From the cell containing the given text, extract its center point as [x, y] coordinate. 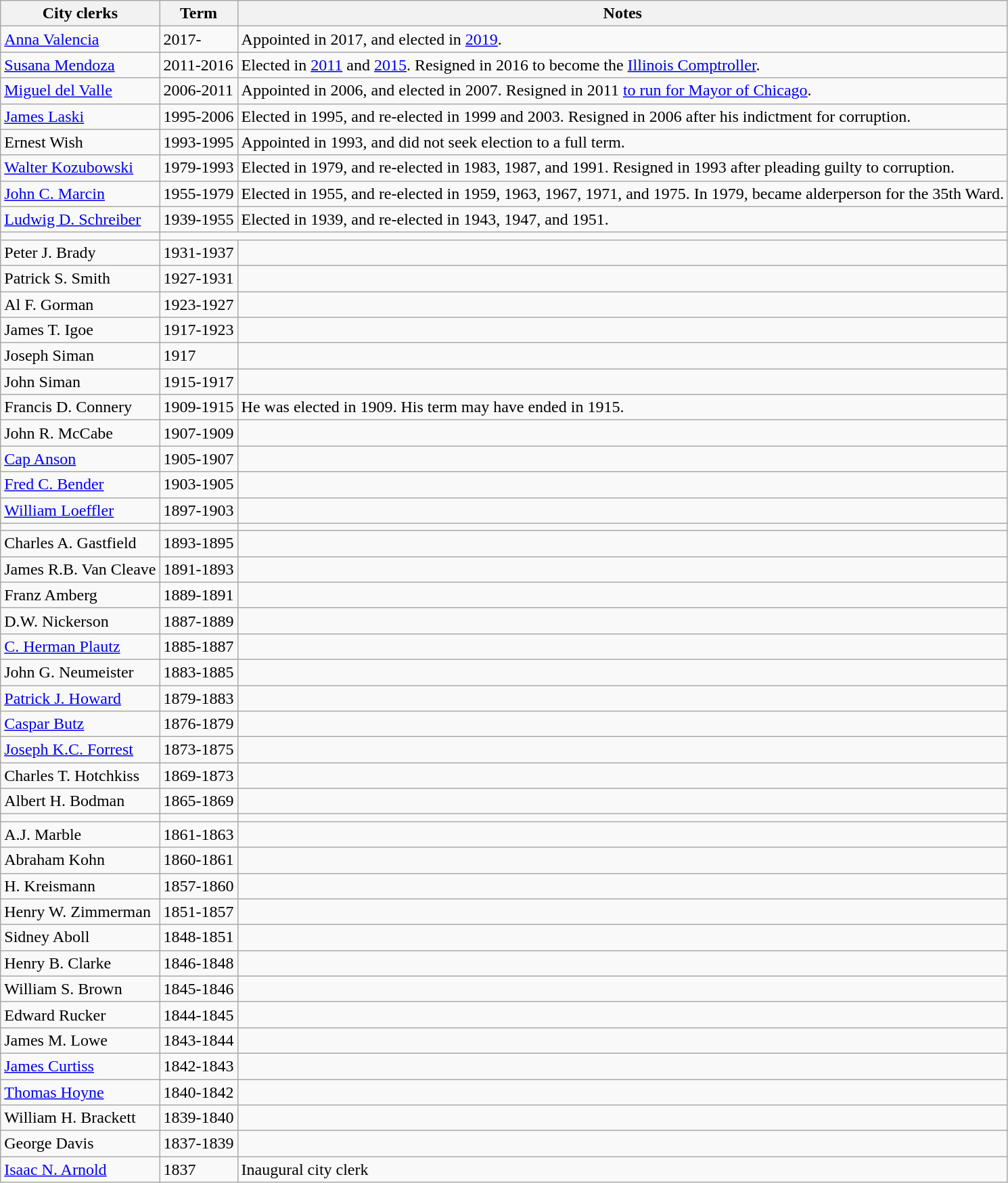
1923-1927 [199, 304]
George Davis [80, 1144]
Cap Anson [80, 459]
2011-2016 [199, 65]
1848-1851 [199, 937]
Inaugural city clerk [622, 1169]
1927-1931 [199, 278]
1876-1879 [199, 724]
Ernest Wish [80, 142]
1845-1846 [199, 989]
Elected in 1995, and re-elected in 1999 and 2003. Resigned in 2006 after his indictment for corruption. [622, 116]
Appointed in 2006, and elected in 2007. Resigned in 2011 to run for Mayor of Chicago. [622, 91]
Franz Amberg [80, 595]
1917 [199, 356]
Elected in 1939, and re-elected in 1943, 1947, and 1951. [622, 219]
William S. Brown [80, 989]
1857-1860 [199, 886]
Joseph K.C. Forrest [80, 750]
1891-1893 [199, 569]
1860-1861 [199, 860]
William H. Brackett [80, 1118]
Sidney Aboll [80, 937]
1873-1875 [199, 750]
1840-1842 [199, 1092]
1883-1885 [199, 672]
Al F. Gorman [80, 304]
Walter Kozubowski [80, 168]
1869-1873 [199, 776]
John Siman [80, 382]
1851-1857 [199, 912]
Charles T. Hotchkiss [80, 776]
Term [199, 14]
1917-1923 [199, 330]
Anna Valencia [80, 39]
Appointed in 1993, and did not seek election to a full term. [622, 142]
1939-1955 [199, 219]
2006-2011 [199, 91]
1955-1979 [199, 194]
Peter J. Brady [80, 252]
Fred C. Bender [80, 485]
Miguel del Valle [80, 91]
1993-1995 [199, 142]
1861-1863 [199, 834]
Joseph Siman [80, 356]
2017- [199, 39]
1931-1937 [199, 252]
Abraham Kohn [80, 860]
Henry B. Clarke [80, 963]
Ludwig D. Schreiber [80, 219]
Caspar Butz [80, 724]
1903-1905 [199, 485]
1897-1903 [199, 510]
Isaac N. Arnold [80, 1169]
James Laski [80, 116]
John R. McCabe [80, 433]
Francis D. Connery [80, 407]
He was elected in 1909. His term may have ended in 1915. [622, 407]
Elected in 1955, and re-elected in 1959, 1963, 1967, 1971, and 1975. In 1979, became alderperson for the 35th Ward. [622, 194]
1887-1889 [199, 621]
1885-1887 [199, 646]
D.W. Nickerson [80, 621]
1839-1840 [199, 1118]
Elected in 1979, and re-elected in 1983, 1987, and 1991. Resigned in 1993 after pleading guilty to corruption. [622, 168]
James M. Lowe [80, 1040]
1889-1891 [199, 595]
James Curtiss [80, 1066]
1893-1895 [199, 543]
1842-1843 [199, 1066]
1905-1907 [199, 459]
1843-1844 [199, 1040]
Elected in 2011 and 2015. Resigned in 2016 to become the Illinois Comptroller. [622, 65]
Notes [622, 14]
Patrick S. Smith [80, 278]
1915-1917 [199, 382]
H. Kreismann [80, 886]
Appointed in 2017, and elected in 2019. [622, 39]
John C. Marcin [80, 194]
1844-1845 [199, 1014]
Henry W. Zimmerman [80, 912]
Edward Rucker [80, 1014]
A.J. Marble [80, 834]
Thomas Hoyne [80, 1092]
C. Herman Plautz [80, 646]
Susana Mendoza [80, 65]
1907-1909 [199, 433]
1979-1993 [199, 168]
John G. Neumeister [80, 672]
James T. Igoe [80, 330]
Charles A. Gastfield [80, 543]
James R.B. Van Cleave [80, 569]
1865-1869 [199, 801]
City clerks [80, 14]
1837 [199, 1169]
Albert H. Bodman [80, 801]
1909-1915 [199, 407]
1837-1839 [199, 1144]
1995-2006 [199, 116]
Patrick J. Howard [80, 698]
1879-1883 [199, 698]
William Loeffler [80, 510]
1846-1848 [199, 963]
